Return [x, y] of the center of cell containing provided text 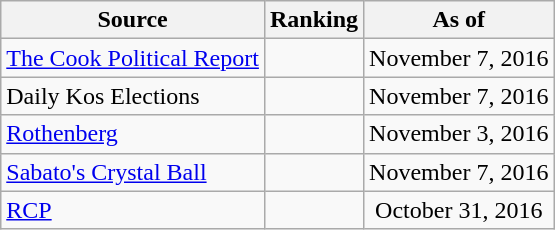
Sabato's Crystal Ball [133, 172]
Ranking [314, 20]
Source [133, 20]
November 3, 2016 [459, 134]
The Cook Political Report [133, 58]
RCP [133, 210]
Daily Kos Elections [133, 96]
October 31, 2016 [459, 210]
Rothenberg [133, 134]
As of [459, 20]
